Output the (x, y) coordinate of the center of the cell containing the given text.  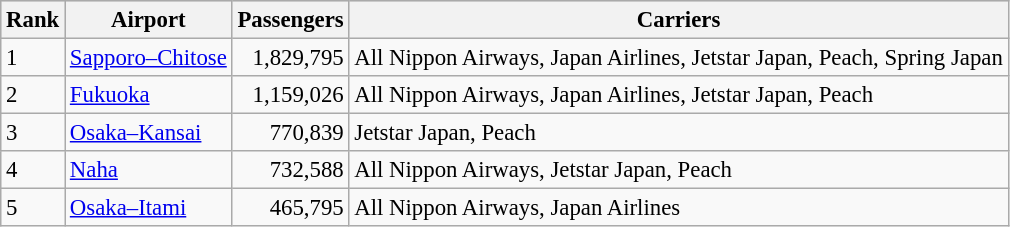
770,839 (290, 133)
All Nippon Airways, Japan Airlines (678, 208)
Passengers (290, 20)
All Nippon Airways, Japan Airlines, Jetstar Japan, Peach, Spring Japan (678, 58)
Rank (33, 20)
All Nippon Airways, Jetstar Japan, Peach (678, 170)
Fukuoka (149, 95)
1,159,026 (290, 95)
Airport (149, 20)
465,795 (290, 208)
4 (33, 170)
1,829,795 (290, 58)
Osaka–Kansai (149, 133)
732,588 (290, 170)
2 (33, 95)
All Nippon Airways, Japan Airlines, Jetstar Japan, Peach (678, 95)
5 (33, 208)
3 (33, 133)
Sapporo–Chitose (149, 58)
Carriers (678, 20)
Naha (149, 170)
1 (33, 58)
Osaka–Itami (149, 208)
Jetstar Japan, Peach (678, 133)
